Detect which cell encompasses the target text, then output its [x, y] center coordinate. 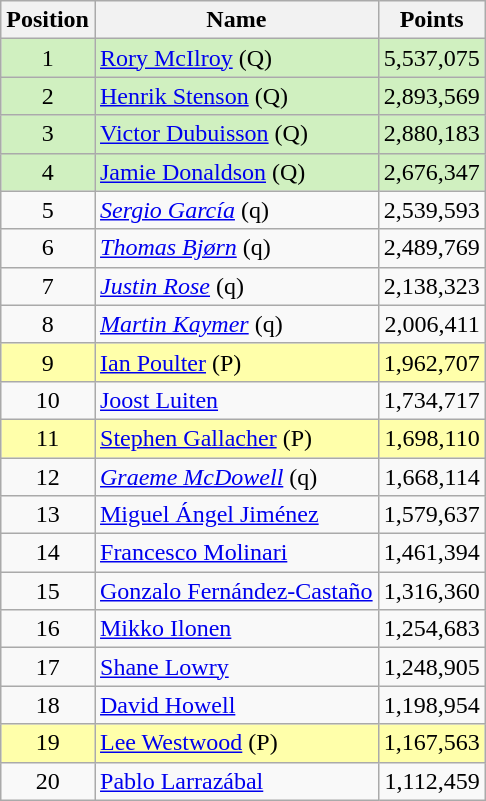
2,893,569 [432, 96]
2,539,593 [432, 210]
1,461,394 [432, 553]
17 [48, 667]
13 [48, 515]
Ian Poulter (P) [236, 362]
Sergio García (q) [236, 210]
2,880,183 [432, 134]
Henrik Stenson (Q) [236, 96]
1,962,707 [432, 362]
Pablo Larrazábal [236, 781]
1,698,110 [432, 438]
1 [48, 58]
19 [48, 743]
Francesco Molinari [236, 553]
Victor Dubuisson (Q) [236, 134]
5,537,075 [432, 58]
Mikko Ilonen [236, 629]
Lee Westwood (P) [236, 743]
9 [48, 362]
2,676,347 [432, 172]
Miguel Ángel Jiménez [236, 515]
1,579,637 [432, 515]
Thomas Bjørn (q) [236, 248]
David Howell [236, 705]
Rory McIlroy (Q) [236, 58]
2,489,769 [432, 248]
15 [48, 591]
Graeme McDowell (q) [236, 477]
Points [432, 20]
20 [48, 781]
1,248,905 [432, 667]
Stephen Gallacher (P) [236, 438]
2,138,323 [432, 286]
8 [48, 324]
Position [48, 20]
Martin Kaymer (q) [236, 324]
1,668,114 [432, 477]
1,167,563 [432, 743]
5 [48, 210]
Shane Lowry [236, 667]
Joost Luiten [236, 400]
1,198,954 [432, 705]
1,734,717 [432, 400]
1,254,683 [432, 629]
Justin Rose (q) [236, 286]
1,112,459 [432, 781]
2,006,411 [432, 324]
11 [48, 438]
4 [48, 172]
Jamie Donaldson (Q) [236, 172]
14 [48, 553]
18 [48, 705]
6 [48, 248]
16 [48, 629]
12 [48, 477]
1,316,360 [432, 591]
Gonzalo Fernández-Castaño [236, 591]
7 [48, 286]
3 [48, 134]
2 [48, 96]
10 [48, 400]
Name [236, 20]
